Pinpoint the cell where the given text exists, returning its (X, Y) midpoint coordinate. 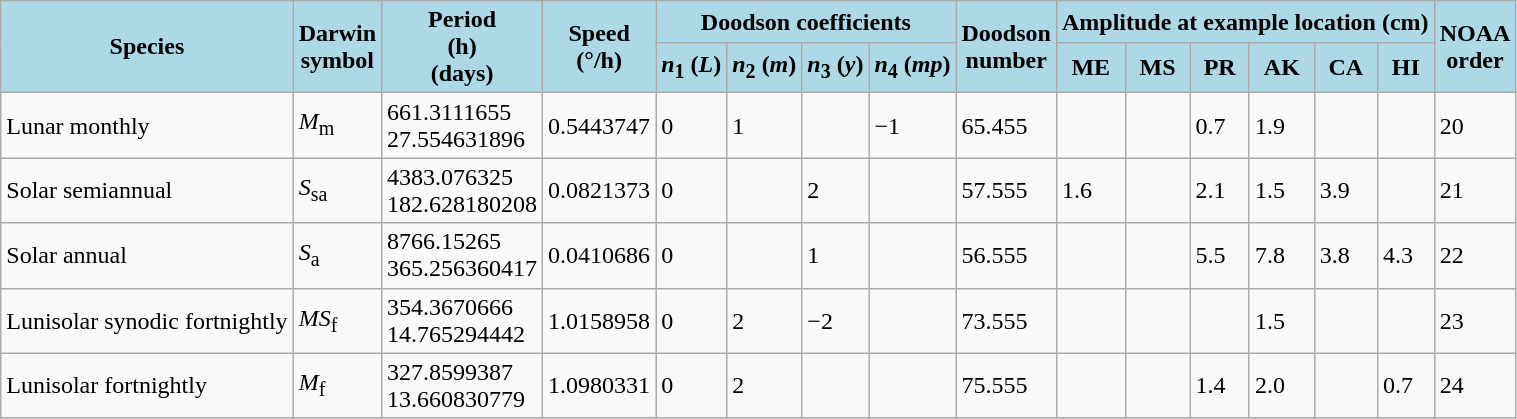
−2 (836, 320)
Lunisolar fortnightly (147, 386)
1.6 (1090, 190)
21 (1475, 190)
Solar annual (147, 256)
Period (h)(days) (462, 47)
24 (1475, 386)
Ssa (337, 190)
0.0821373 (600, 190)
n2 (m) (764, 68)
HI (1406, 68)
Mm (337, 126)
22 (1475, 256)
73.555 (1006, 320)
−1 (912, 126)
2.0 (1282, 386)
ME (1090, 68)
2.1 (1220, 190)
Darwin symbol (337, 47)
0.0410686 (600, 256)
Speed (°/h) (600, 47)
20 (1475, 126)
3.8 (1346, 256)
NOAA order (1475, 47)
Species (147, 47)
n1 (L) (692, 68)
PR (1220, 68)
Lunar monthly (147, 126)
Lunisolar synodic fortnightly (147, 320)
57.555 (1006, 190)
7.8 (1282, 256)
MSf (337, 320)
n3 (y) (836, 68)
Doodson coefficients (806, 22)
661.311165527.554631896 (462, 126)
23 (1475, 320)
n4 (mp) (912, 68)
56.555 (1006, 256)
1.4 (1220, 386)
3.9 (1346, 190)
65.455 (1006, 126)
1.0980331 (600, 386)
Doodson number (1006, 47)
0.5443747 (600, 126)
354.367066614.765294442 (462, 320)
4.3 (1406, 256)
1.0158958 (600, 320)
CA (1346, 68)
Sa (337, 256)
5.5 (1220, 256)
4383.076325182.628180208 (462, 190)
75.555 (1006, 386)
8766.15265365.256360417 (462, 256)
MS (1158, 68)
AK (1282, 68)
Solar semiannual (147, 190)
Amplitude at example location (cm) (1245, 22)
1.9 (1282, 126)
327.859938713.660830779 (462, 386)
Mf (337, 386)
